For the text-containing cell, return its midpoint in (x, y) coordinate format. 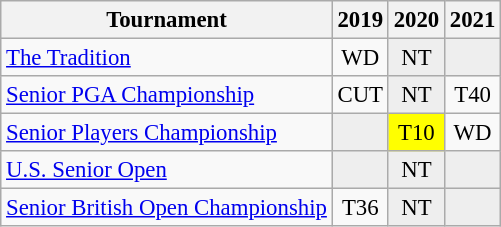
T40 (472, 95)
Tournament (166, 20)
Senior Players Championship (166, 133)
T10 (416, 133)
The Tradition (166, 58)
2019 (360, 20)
Senior PGA Championship (166, 95)
Senior British Open Championship (166, 208)
2020 (416, 20)
U.S. Senior Open (166, 170)
T36 (360, 208)
2021 (472, 20)
CUT (360, 95)
